Determine the (x, y) coordinate at the center of the cell enclosing the given text.  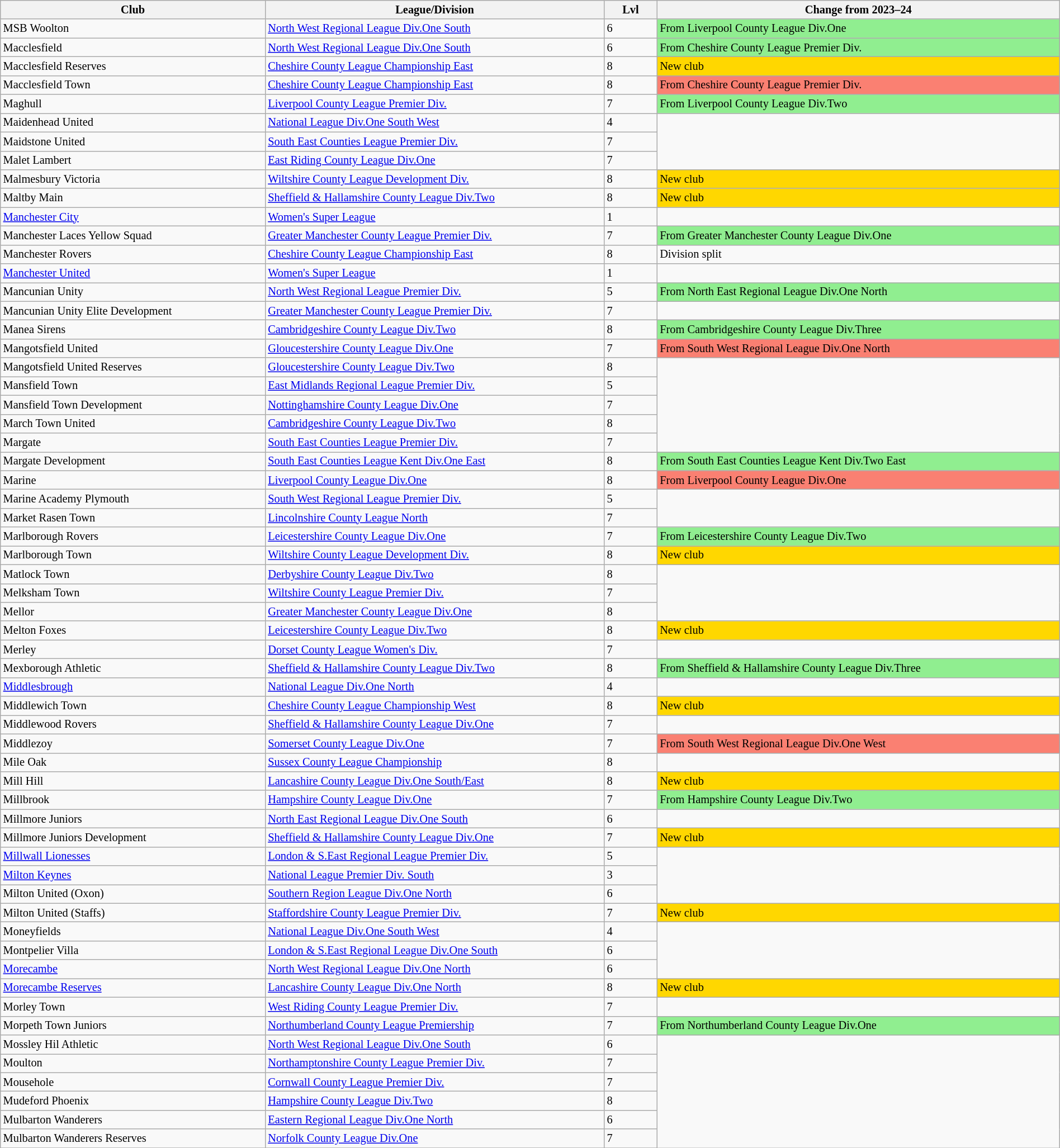
Change from 2023–24 (858, 10)
Mossley Hil Athletic (133, 1044)
Mulbarton Wanderers (133, 1119)
Manchester United (133, 273)
Mangotsfield United Reserves (133, 367)
Norfolk County League Div.One (434, 1138)
Mancunian Unity (133, 292)
From Leicestershire County League Div.Two (858, 537)
Milton United (Staffs) (133, 913)
North West Regional League Div.One North (434, 969)
Hampshire County League Div.Two (434, 1100)
National League Premier Div. South (434, 875)
Margate (133, 442)
West Riding County League Premier Div. (434, 1007)
Wiltshire County League Premier Div. (434, 593)
Maidenhead United (133, 122)
Hampshire County League Div.One (434, 800)
Middlezoy (133, 743)
Melksham Town (133, 593)
Matlock Town (133, 574)
Dorset County League Women's Div. (434, 649)
Millmore Juniors Development (133, 837)
March Town United (133, 424)
Mansfield Town (133, 386)
Leicestershire County League Div.Two (434, 630)
Somerset County League Div.One (434, 743)
Macclesfield Reserves (133, 66)
Morpeth Town Juniors (133, 1026)
Morecambe (133, 969)
Northumberland County League Premiership (434, 1026)
Morley Town (133, 1007)
From Hampshire County League Div.Two (858, 800)
Middlesbrough (133, 687)
Lancashire County League Div.One South/East (434, 781)
Division split (858, 254)
Middlewood Rovers (133, 724)
Gloucestershire County League Div.One (434, 348)
Moulton (133, 1063)
Maltby Main (133, 198)
Nottinghamshire County League Div.One (434, 405)
East Riding County League Div.One (434, 160)
3 (631, 875)
Mousehole (133, 1082)
Melton Foxes (133, 630)
Sussex County League Championship (434, 762)
Market Rasen Town (133, 518)
North East Regional League Div.One South (434, 819)
Mudeford Phoenix (133, 1100)
Gloucestershire County League Div.Two (434, 367)
South East Counties League Kent Div.One East (434, 461)
Montpelier Villa (133, 950)
From South West Regional League Div.One North (858, 348)
From North East Regional League Div.One North (858, 292)
North West Regional League Premier Div. (434, 292)
Liverpool County League Div.One (434, 480)
From South East Counties League Kent Div.Two East (858, 461)
League/Division (434, 10)
Lancashire County League Div.One North (434, 988)
Maghull (133, 104)
Marlborough Rovers (133, 537)
Manea Sirens (133, 329)
London & S.East Regional League Premier Div. (434, 856)
Maidstone United (133, 141)
Liverpool County League Premier Div. (434, 104)
From South West Regional League Div.One West (858, 743)
Millbrook (133, 800)
Malmesbury Victoria (133, 179)
Millwall Lionesses (133, 856)
Mulbarton Wanderers Reserves (133, 1138)
Moneyfields (133, 932)
Leicestershire County League Div.One (434, 537)
Milton United (Oxon) (133, 894)
Mile Oak (133, 762)
From Sheffield & Hallamshire County League Div.Three (858, 668)
MSB Woolton (133, 29)
From Greater Manchester County League Div.One (858, 235)
Cornwall County League Premier Div. (434, 1082)
Malet Lambert (133, 160)
Manchester City (133, 217)
Macclesfield Town (133, 85)
Milton Keynes (133, 875)
Southern Region League Div.One North (434, 894)
From Northumberland County League Div.One (858, 1026)
Mangotsfield United (133, 348)
Greater Manchester County League Div.One (434, 611)
Derbyshire County League Div.Two (434, 574)
Mancunian Unity Elite Development (133, 311)
Middlewich Town (133, 706)
Northamptonshire County League Premier Div. (434, 1063)
National League Div.One North (434, 687)
Macclesfield (133, 48)
Mill Hill (133, 781)
Lvl (631, 10)
Mexborough Athletic (133, 668)
From Cambridgeshire County League Div.Three (858, 329)
From Liverpool County League Div.Two (858, 104)
Margate Development (133, 461)
Morecambe Reserves (133, 988)
Marlborough Town (133, 555)
London & S.East Regional League Div.One South (434, 950)
Marine Academy Plymouth (133, 499)
Lincolnshire County League North (434, 518)
Merley (133, 649)
South West Regional League Premier Div. (434, 499)
Staffordshire County League Premier Div. (434, 913)
Millmore Juniors (133, 819)
Manchester Laces Yellow Squad (133, 235)
East Midlands Regional League Premier Div. (434, 386)
Mellor (133, 611)
Cheshire County League Championship West (434, 706)
Eastern Regional League Div.One North (434, 1119)
Club (133, 10)
Manchester Rovers (133, 254)
Mansfield Town Development (133, 405)
Marine (133, 480)
